Find where the given text appears and provide that cell's center as (X, Y) coordinate. 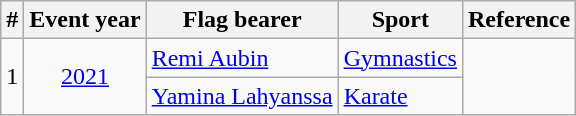
Reference (518, 20)
2021 (85, 77)
# (12, 20)
Karate (400, 96)
Yamina Lahyanssa (242, 96)
1 (12, 77)
Remi Aubin (242, 58)
Gymnastics (400, 58)
Event year (85, 20)
Flag bearer (242, 20)
Sport (400, 20)
